For the text-containing cell, return its midpoint in (x, y) coordinate format. 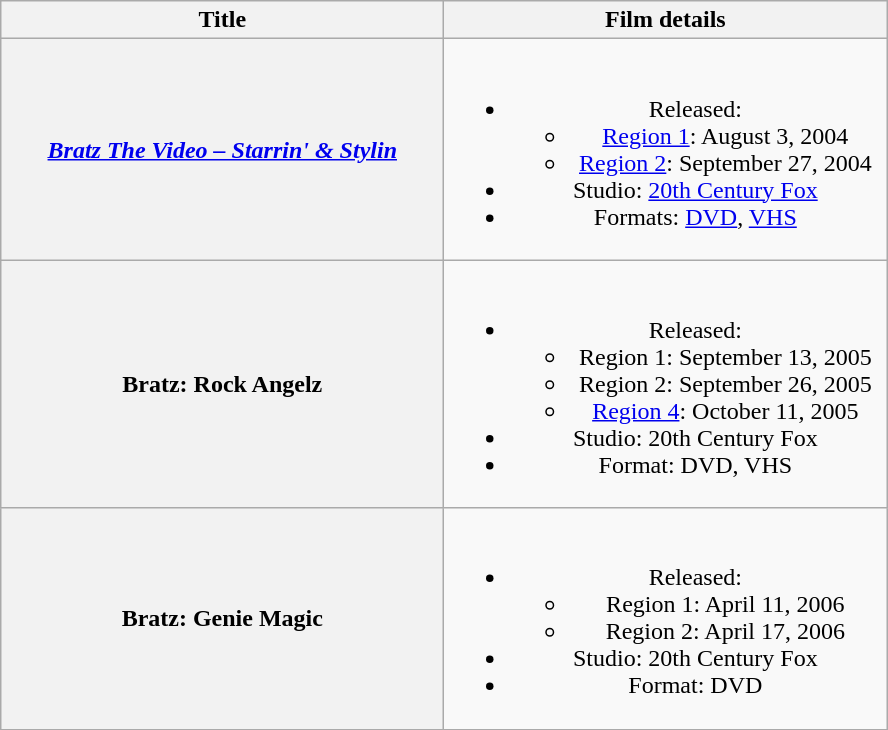
Released:Region 1: September 13, 2005Region 2: September 26, 2005Region 4: October 11, 2005Studio: 20th Century FoxFormat: DVD, VHS (666, 384)
Film details (666, 20)
Bratz The Video – Starrin' & Stylin (222, 150)
Bratz: Genie Magic (222, 618)
Released:Region 1: April 11, 2006Region 2: April 17, 2006Studio: 20th Century FoxFormat: DVD (666, 618)
Title (222, 20)
Released:Region 1: August 3, 2004Region 2: September 27, 2004Studio: 20th Century FoxFormats: DVD, VHS (666, 150)
Bratz: Rock Angelz (222, 384)
